From the cell containing the given text, extract its center point as (x, y) coordinate. 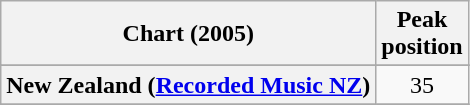
35 (422, 85)
New Zealand (Recorded Music NZ) (188, 85)
Peakposition (422, 34)
Chart (2005) (188, 34)
